For the text-containing cell, return its midpoint in (X, Y) coordinate format. 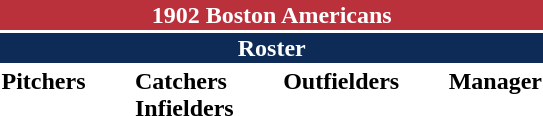
Roster (272, 48)
1902 Boston Americans (272, 15)
